Locate the cell with the specified text and output its [X, Y] center coordinate. 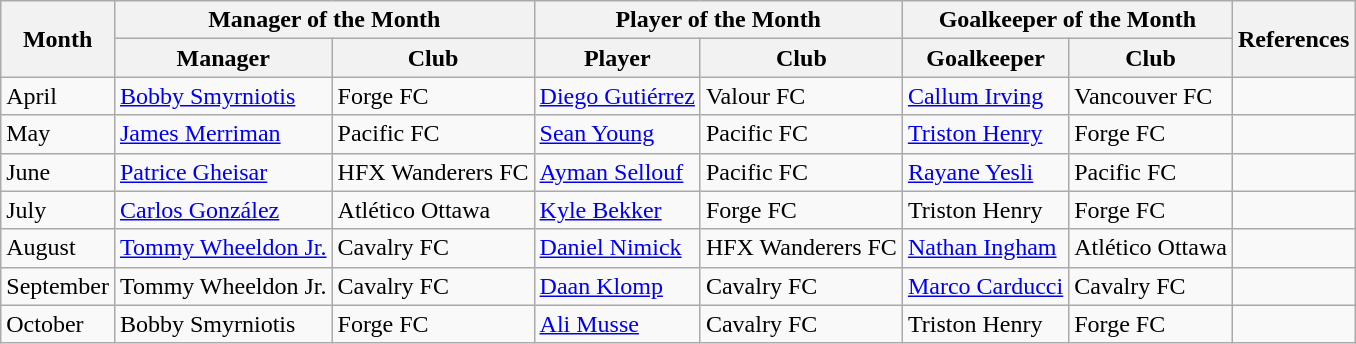
References [1294, 39]
Player [617, 58]
July [58, 210]
Ayman Sellouf [617, 172]
Daan Klomp [617, 286]
James Merriman [223, 134]
August [58, 248]
Player of the Month [718, 20]
Month [58, 39]
Diego Gutiérrez [617, 96]
Valour FC [801, 96]
Sean Young [617, 134]
Ali Musse [617, 324]
October [58, 324]
September [58, 286]
Callum Irving [985, 96]
June [58, 172]
Vancouver FC [1151, 96]
Nathan Ingham [985, 248]
Kyle Bekker [617, 210]
Daniel Nimick [617, 248]
Goalkeeper [985, 58]
Marco Carducci [985, 286]
Goalkeeper of the Month [1067, 20]
Manager [223, 58]
Carlos González [223, 210]
Rayane Yesli [985, 172]
April [58, 96]
Manager of the Month [324, 20]
May [58, 134]
Patrice Gheisar [223, 172]
